Extract the (x, y) coordinate from the center of the cell holding the provided text.  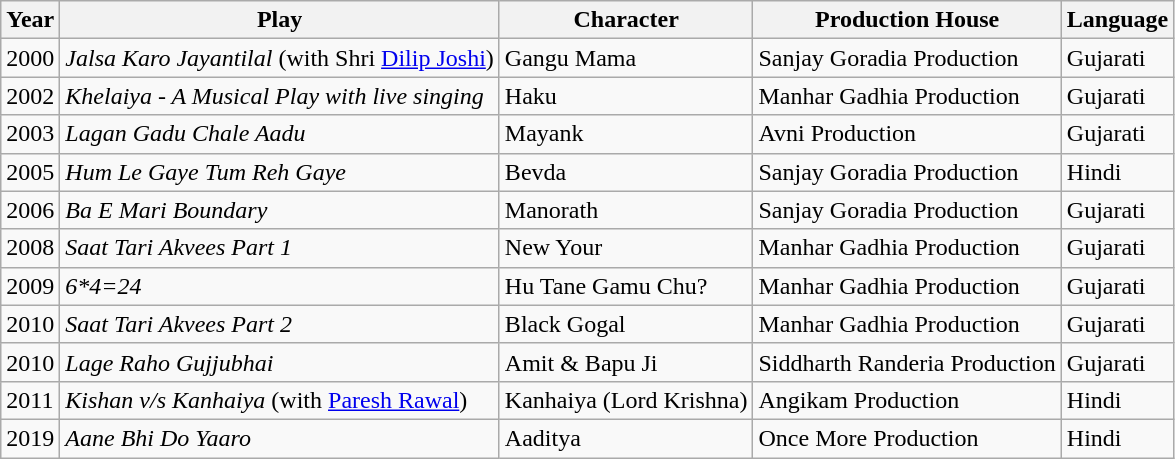
Khelaiya - A Musical Play with live singing (280, 96)
2000 (30, 58)
Production House (907, 20)
2006 (30, 210)
Kanhaiya (Lord Krishna) (626, 400)
2005 (30, 172)
Bevda (626, 172)
2019 (30, 438)
Aane Bhi Do Yaaro (280, 438)
Mayank (626, 134)
2002 (30, 96)
Haku (626, 96)
6*4=24 (280, 286)
Language (1117, 20)
2011 (30, 400)
Lagan Gadu Chale Aadu (280, 134)
Angikam Production (907, 400)
Gangu Mama (626, 58)
2009 (30, 286)
Siddharth Randeria Production (907, 362)
Avni Production (907, 134)
Saat Tari Akvees Part 1 (280, 248)
Lage Raho Gujjubhai (280, 362)
2008 (30, 248)
Year (30, 20)
Manorath (626, 210)
Character (626, 20)
Amit & Bapu Ji (626, 362)
Black Gogal (626, 324)
Saat Tari Akvees Part 2 (280, 324)
2003 (30, 134)
Once More Production (907, 438)
Kishan v/s Kanhaiya (with Paresh Rawal) (280, 400)
New Your (626, 248)
Ba E Mari Boundary (280, 210)
Jalsa Karo Jayantilal (with Shri Dilip Joshi) (280, 58)
Hu Tane Gamu Chu? (626, 286)
Play (280, 20)
Hum Le Gaye Tum Reh Gaye (280, 172)
Aaditya (626, 438)
